Determine the [x, y] coordinate at the center of the cell enclosing the given text.  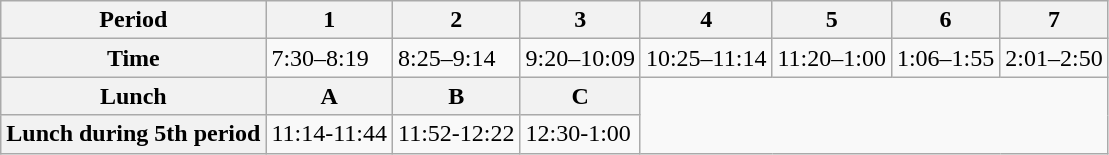
Lunch [134, 96]
B [457, 96]
9:20–10:09 [580, 58]
1 [330, 20]
Period [134, 20]
2 [457, 20]
2:01–2:50 [1054, 58]
12:30-1:00 [580, 134]
1:06–1:55 [945, 58]
11:20–1:00 [832, 58]
11:14-11:44 [330, 134]
3 [580, 20]
11:52-12:22 [457, 134]
Time [134, 58]
7:30–8:19 [330, 58]
10:25–11:14 [706, 58]
A [330, 96]
6 [945, 20]
7 [1054, 20]
5 [832, 20]
4 [706, 20]
8:25–9:14 [457, 58]
Lunch during 5th period [134, 134]
C [580, 96]
